Detect which cell encompasses the target text, then output its (x, y) center coordinate. 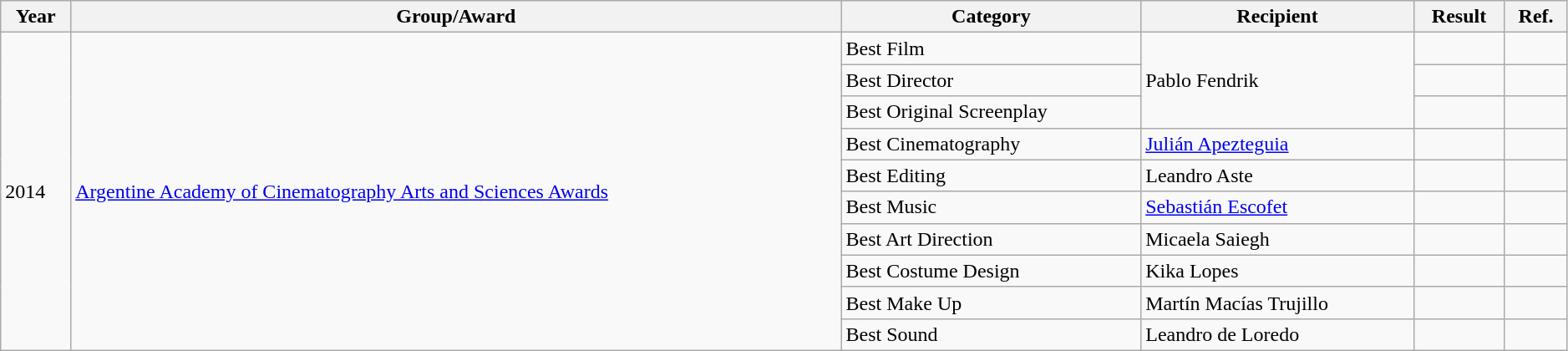
Year (36, 17)
Best Editing (991, 175)
Group/Award (456, 17)
Argentine Academy of Cinematography Arts and Sciences Awards (456, 192)
Martín Macías Trujillo (1278, 303)
Best Art Direction (991, 239)
Julián Apezteguia (1278, 144)
Best Music (991, 207)
Best Sound (991, 334)
Best Original Screenplay (991, 112)
Best Director (991, 80)
Best Cinematography (991, 144)
Result (1459, 17)
Best Film (991, 48)
Micaela Saiegh (1278, 239)
2014 (36, 192)
Pablo Fendrik (1278, 80)
Sebastián Escofet (1278, 207)
Leandro Aste (1278, 175)
Ref. (1535, 17)
Kika Lopes (1278, 271)
Best Costume Design (991, 271)
Leandro de Loredo (1278, 334)
Recipient (1278, 17)
Category (991, 17)
Best Make Up (991, 303)
